Identify which cell holds the provided text, then report its (X, Y) central coordinate. 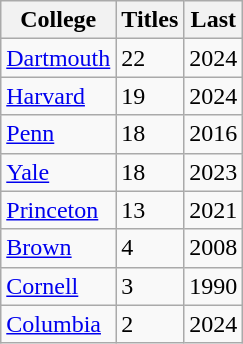
2016 (214, 134)
Yale (58, 172)
4 (150, 248)
13 (150, 210)
Cornell (58, 286)
19 (150, 96)
Titles (150, 20)
22 (150, 58)
2 (150, 324)
Harvard (58, 96)
Last (214, 20)
3 (150, 286)
Columbia (58, 324)
Penn (58, 134)
2023 (214, 172)
Brown (58, 248)
2021 (214, 210)
1990 (214, 286)
2008 (214, 248)
Dartmouth (58, 58)
College (58, 20)
Princeton (58, 210)
